Provide the [X, Y] coordinate of the cell's center where the given text is located.  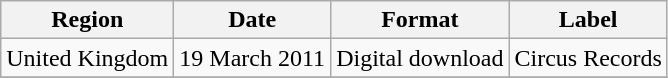
Digital download [420, 58]
Circus Records [588, 58]
Label [588, 20]
United Kingdom [88, 58]
Format [420, 20]
Date [252, 20]
19 March 2011 [252, 58]
Region [88, 20]
